Output the (X, Y) coordinate of the center of the cell containing the given text.  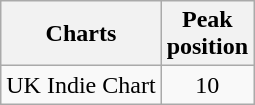
10 (207, 85)
Charts (81, 34)
UK Indie Chart (81, 85)
Peakposition (207, 34)
